Capture the cell that displays the provided text and extract its [X, Y] central coordinate. 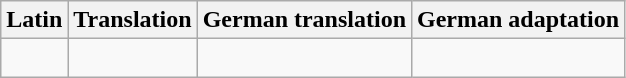
Translation [132, 20]
Latin [34, 20]
German adaptation [518, 20]
German translation [304, 20]
